Output the [x, y] coordinate of the center of the cell containing the given text.  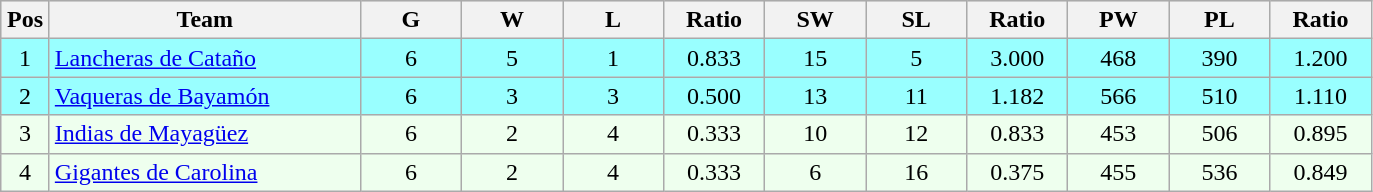
12 [916, 134]
510 [1220, 96]
Team [204, 20]
PW [1118, 20]
Gigantes de Carolina [204, 172]
Lancheras de Cataño [204, 58]
10 [816, 134]
16 [916, 172]
0.500 [714, 96]
455 [1118, 172]
1.182 [1018, 96]
15 [816, 58]
W [512, 20]
SW [816, 20]
1.110 [1320, 96]
11 [916, 96]
506 [1220, 134]
0.895 [1320, 134]
0.375 [1018, 172]
468 [1118, 58]
13 [816, 96]
Pos [26, 20]
390 [1220, 58]
PL [1220, 20]
566 [1118, 96]
453 [1118, 134]
0.849 [1320, 172]
3.000 [1018, 58]
SL [916, 20]
G [410, 20]
536 [1220, 172]
Indias de Mayagüez [204, 134]
Vaqueras de Bayamón [204, 96]
1.200 [1320, 58]
L [612, 20]
